Capture the cell that displays the provided text and extract its (x, y) central coordinate. 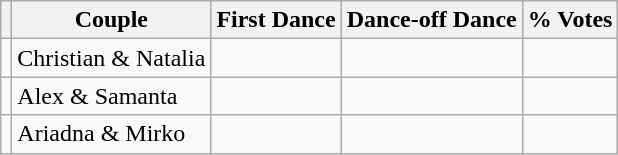
Dance-off Dance (432, 20)
Alex & Samanta (112, 96)
Ariadna & Mirko (112, 134)
Couple (112, 20)
First Dance (276, 20)
% Votes (570, 20)
Christian & Natalia (112, 58)
